Provide the [x, y] coordinate of the cell's center where the given text is located.  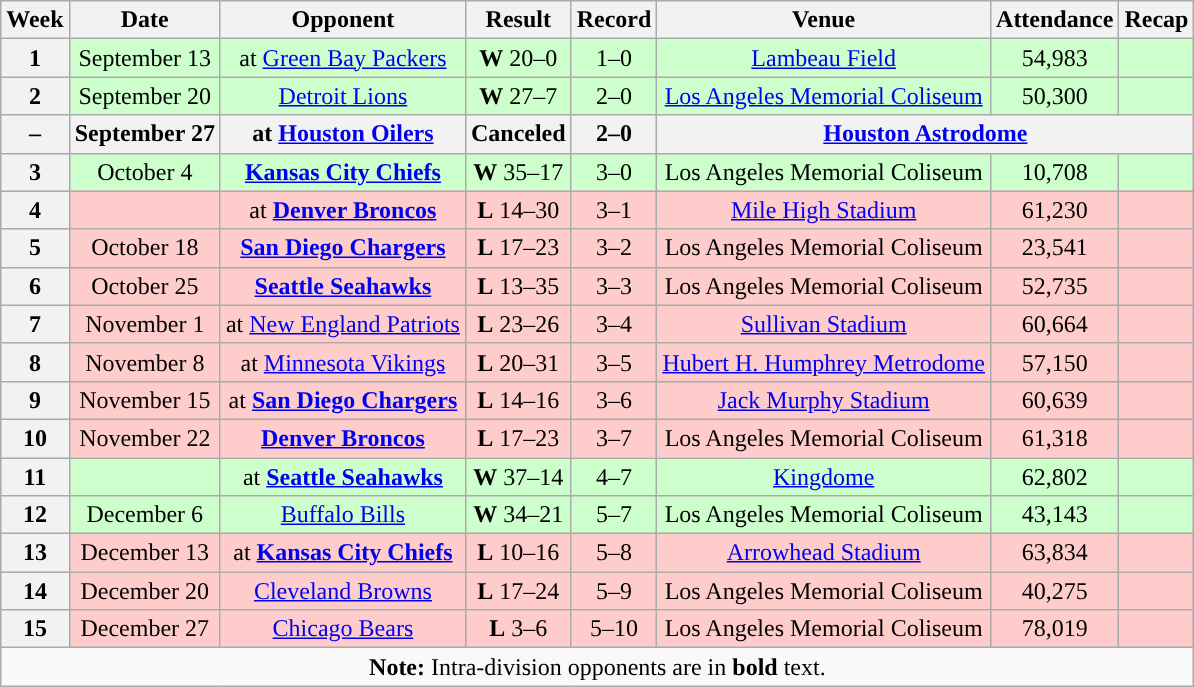
6 [35, 286]
1 [35, 58]
2 [35, 96]
63,834 [1055, 553]
Attendance [1055, 20]
5–7 [614, 515]
43,143 [1055, 515]
5 [35, 248]
60,639 [1055, 400]
L 3–6 [518, 629]
13 [35, 553]
52,735 [1055, 286]
December 20 [144, 591]
L 10–16 [518, 553]
Arrowhead Stadium [824, 553]
Cleveland Browns [342, 591]
September 13 [144, 58]
14 [35, 591]
40,275 [1055, 591]
Kingdome [824, 477]
San Diego Chargers [342, 248]
– [35, 134]
3–4 [614, 324]
62,802 [1055, 477]
at Seattle Seahawks [342, 477]
Recap [1156, 20]
8 [35, 362]
at New England Patriots [342, 324]
October 4 [144, 172]
at Denver Broncos [342, 210]
Lambeau Field [824, 58]
Jack Murphy Stadium [824, 400]
W 35–17 [518, 172]
L 23–26 [518, 324]
at Kansas City Chiefs [342, 553]
60,664 [1055, 324]
78,019 [1055, 629]
Result [518, 20]
23,541 [1055, 248]
3–5 [614, 362]
September 20 [144, 96]
Note: Intra-division opponents are in bold text. [598, 667]
10 [35, 438]
November 22 [144, 438]
12 [35, 515]
5–10 [614, 629]
November 8 [144, 362]
57,150 [1055, 362]
Hubert H. Humphrey Metrodome [824, 362]
Kansas City Chiefs [342, 172]
3–2 [614, 248]
1–0 [614, 58]
September 27 [144, 134]
W 20–0 [518, 58]
W 34–21 [518, 515]
at Minnesota Vikings [342, 362]
5–9 [614, 591]
7 [35, 324]
Canceled [518, 134]
4–7 [614, 477]
October 25 [144, 286]
50,300 [1055, 96]
3–1 [614, 210]
3 [35, 172]
Record [614, 20]
L 13–35 [518, 286]
L 14–30 [518, 210]
10,708 [1055, 172]
Sullivan Stadium [824, 324]
61,318 [1055, 438]
Venue [824, 20]
5–8 [614, 553]
Chicago Bears [342, 629]
L 14–16 [518, 400]
Denver Broncos [342, 438]
11 [35, 477]
Houston Astrodome [926, 134]
at Houston Oilers [342, 134]
4 [35, 210]
3–0 [614, 172]
Week [35, 20]
3–6 [614, 400]
L 20–31 [518, 362]
December 6 [144, 515]
at San Diego Chargers [342, 400]
15 [35, 629]
3–7 [614, 438]
3–3 [614, 286]
Buffalo Bills [342, 515]
November 1 [144, 324]
November 15 [144, 400]
December 27 [144, 629]
W 37–14 [518, 477]
at Green Bay Packers [342, 58]
October 18 [144, 248]
61,230 [1055, 210]
Date [144, 20]
December 13 [144, 553]
W 27–7 [518, 96]
L 17–24 [518, 591]
Detroit Lions [342, 96]
Seattle Seahawks [342, 286]
Mile High Stadium [824, 210]
Opponent [342, 20]
9 [35, 400]
54,983 [1055, 58]
